Find where the given text appears and provide that cell's center as [X, Y] coordinate. 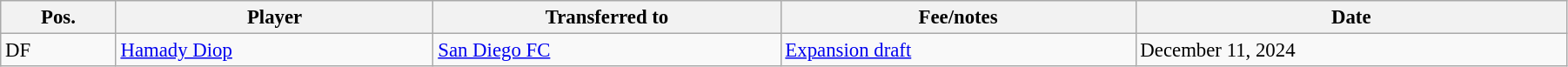
Expansion draft [958, 50]
December 11, 2024 [1350, 50]
Date [1350, 17]
San Diego FC [607, 50]
Hamady Diop [275, 50]
Player [275, 17]
Pos. [58, 17]
DF [58, 50]
Transferred to [607, 17]
Fee/notes [958, 17]
